For the text-containing cell, return its midpoint in [x, y] coordinate format. 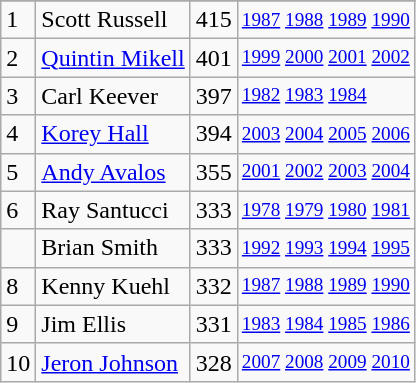
394 [214, 134]
328 [214, 362]
401 [214, 58]
331 [214, 324]
Korey Hall [113, 134]
1978 1979 1980 1981 [326, 210]
415 [214, 20]
1999 2000 2001 2002 [326, 58]
2003 2004 2005 2006 [326, 134]
355 [214, 172]
2007 2008 2009 2010 [326, 362]
Kenny Kuehl [113, 286]
Ray Santucci [113, 210]
397 [214, 96]
10 [18, 362]
3 [18, 96]
Scott Russell [113, 20]
332 [214, 286]
1982 1983 1984 [326, 96]
Quintin Mikell [113, 58]
4 [18, 134]
6 [18, 210]
Andy Avalos [113, 172]
9 [18, 324]
Jim Ellis [113, 324]
2 [18, 58]
5 [18, 172]
8 [18, 286]
1983 1984 1985 1986 [326, 324]
Brian Smith [113, 248]
Carl Keever [113, 96]
Jeron Johnson [113, 362]
1992 1993 1994 1995 [326, 248]
1 [18, 20]
2001 2002 2003 2004 [326, 172]
